Return the [X, Y] coordinate for the center point of the cell that contains the specified text.  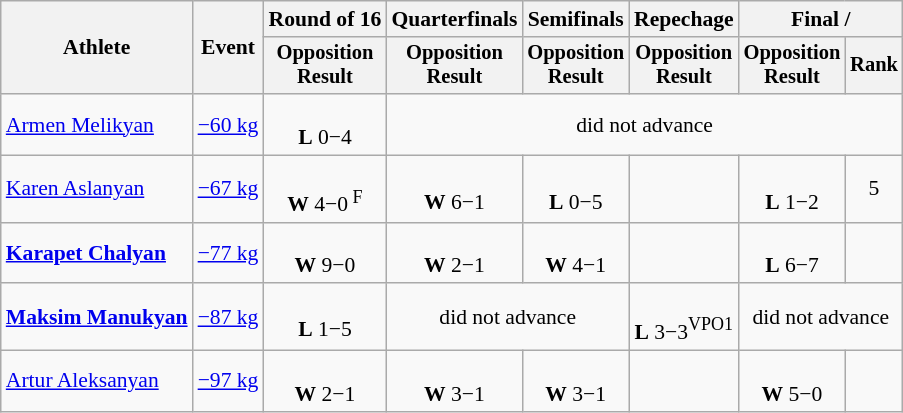
W 9−0 [324, 252]
Quarterfinals [454, 19]
W 4−0 F [324, 190]
Athlete [97, 48]
L 3−3VPO1 [684, 318]
L 0−5 [576, 190]
Final / [821, 19]
−60 kg [228, 124]
L 6−7 [792, 252]
5 [874, 190]
W 6−1 [454, 190]
L 1−2 [792, 190]
W 4−1 [576, 252]
Event [228, 48]
Artur Aleksanyan [97, 380]
Maksim Manukyan [97, 318]
L 1−5 [324, 318]
−77 kg [228, 252]
W 5−0 [792, 380]
−97 kg [228, 380]
Semifinals [576, 19]
Rank [874, 66]
Repechage [684, 19]
−87 kg [228, 318]
Round of 16 [324, 19]
Karapet Chalyan [97, 252]
Karen Aslanyan [97, 190]
L 0−4 [324, 124]
−67 kg [228, 190]
Armen Melikyan [97, 124]
